For the text-containing cell, return its midpoint in [X, Y] coordinate format. 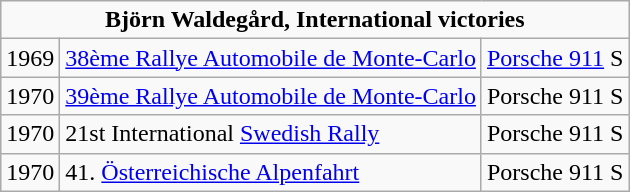
Björn Waldegård, International victories [315, 20]
41. Österreichische Alpenfahrt [271, 172]
1969 [30, 58]
21st International Swedish Rally [271, 134]
38ème Rallye Automobile de Monte-Carlo [271, 58]
39ème Rallye Automobile de Monte-Carlo [271, 96]
